Provide the [X, Y] coordinate of the cell's center where the given text is located.  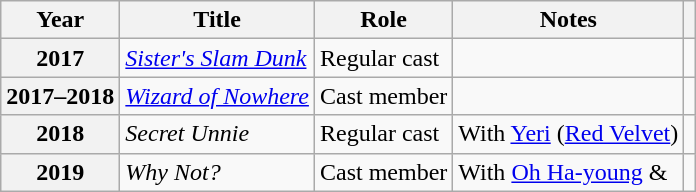
Secret Unnie [218, 134]
Year [60, 20]
Role [383, 20]
2019 [60, 172]
2018 [60, 134]
With Oh Ha-young & [568, 172]
With Yeri (Red Velvet) [568, 134]
2017 [60, 58]
Sister's Slam Dunk [218, 58]
Wizard of Nowhere [218, 96]
Title [218, 20]
Why Not? [218, 172]
2017–2018 [60, 96]
Notes [568, 20]
